Capture the cell that displays the provided text and extract its [x, y] central coordinate. 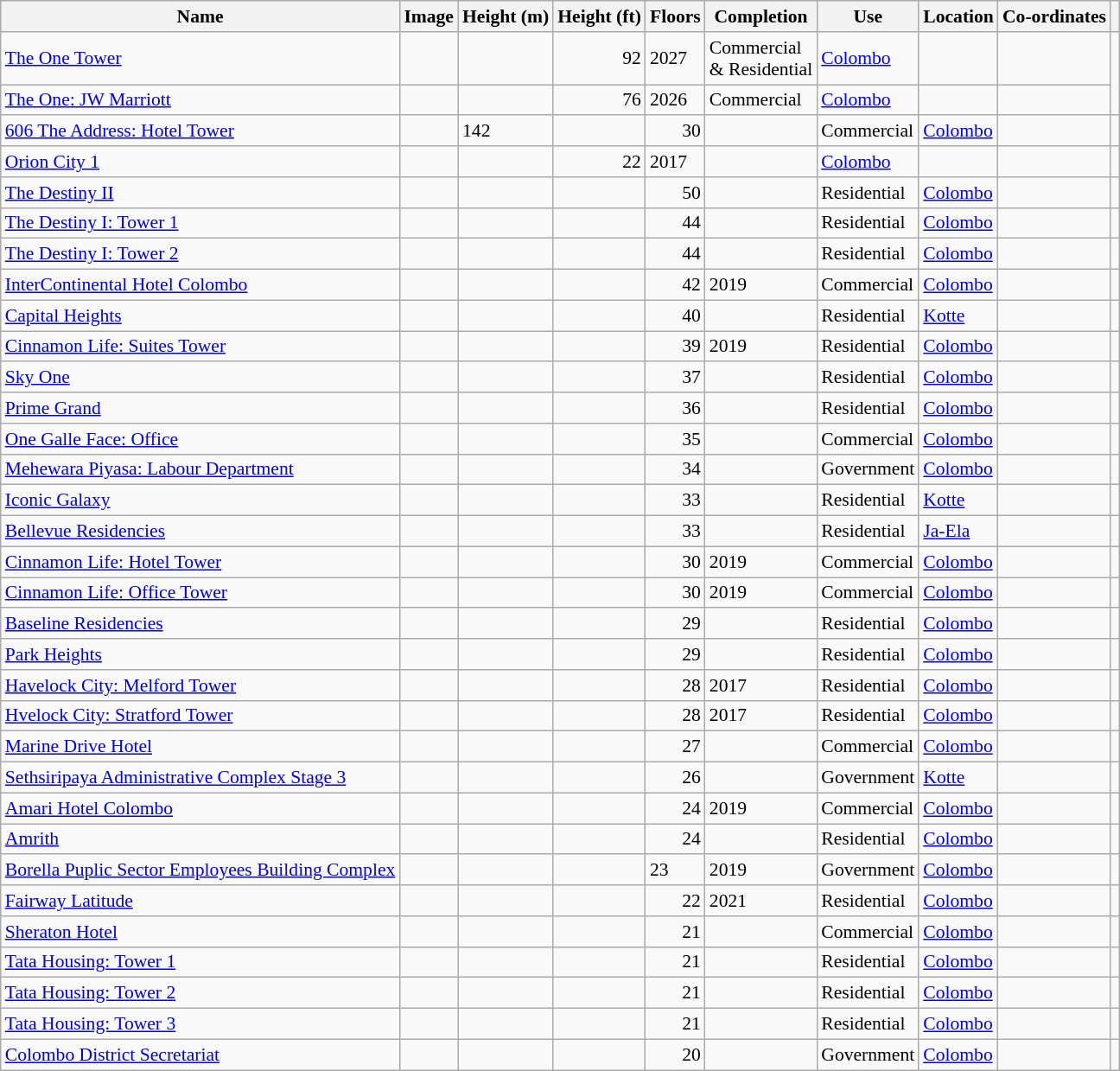
Tata Housing: Tower 3 [200, 1024]
23 [676, 870]
Use [868, 16]
Floors [676, 16]
Cinnamon Life: Office Tower [200, 593]
606 The Address: Hotel Tower [200, 131]
Borella Puplic Sector Employees Building Complex [200, 870]
Sheraton Hotel [200, 932]
InterContinental Hotel Colombo [200, 285]
Height (m) [506, 16]
Commercial & Residential [760, 59]
Havelock City: Melford Tower [200, 685]
39 [676, 347]
Tata Housing: Tower 2 [200, 993]
Mehewara Piyasa: Labour Department [200, 469]
Cinnamon Life: Hotel Tower [200, 562]
Amrith [200, 839]
Capital Heights [200, 316]
Tata Housing: Tower 1 [200, 962]
42 [676, 285]
Marine Drive Hotel [200, 747]
The Destiny I: Tower 2 [200, 254]
Prime Grand [200, 408]
2027 [676, 59]
26 [676, 778]
Park Heights [200, 654]
The Destiny I: Tower 1 [200, 223]
50 [676, 193]
Height (ft) [600, 16]
Sethsiripaya Administrative Complex Stage 3 [200, 778]
Completion [760, 16]
Colombo District Secretariat [200, 1055]
35 [676, 439]
Amari Hotel Colombo [200, 808]
36 [676, 408]
Location [958, 16]
The One: JW Marriott [200, 100]
The Destiny II [200, 193]
2021 [760, 901]
92 [600, 59]
The One Tower [200, 59]
27 [676, 747]
34 [676, 469]
Fairway Latitude [200, 901]
Hvelock City: Stratford Tower [200, 716]
Image [429, 16]
Co-ordinates [1054, 16]
37 [676, 378]
20 [676, 1055]
Ja-Ela [958, 532]
Name [200, 16]
76 [600, 100]
142 [506, 131]
Cinnamon Life: Suites Tower [200, 347]
One Galle Face: Office [200, 439]
Iconic Galaxy [200, 500]
Orion City 1 [200, 162]
Sky One [200, 378]
Bellevue Residencies [200, 532]
2026 [676, 100]
Baseline Residencies [200, 624]
40 [676, 316]
